Return the [x, y] coordinate for the center point of the cell that contains the specified text.  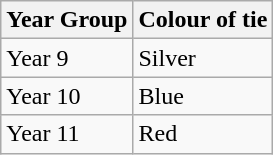
Year 10 [67, 96]
Silver [203, 58]
Year 9 [67, 58]
Blue [203, 96]
Colour of tie [203, 20]
Red [203, 134]
Year 11 [67, 134]
Year Group [67, 20]
